Provide the (x, y) coordinate of the cell's center where the given text is located.  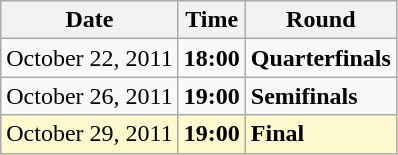
October 26, 2011 (90, 96)
Date (90, 20)
18:00 (212, 58)
Quarterfinals (320, 58)
Semifinals (320, 96)
Round (320, 20)
October 29, 2011 (90, 134)
Final (320, 134)
Time (212, 20)
October 22, 2011 (90, 58)
